Extract the (x, y) coordinate from the center of the cell holding the provided text.  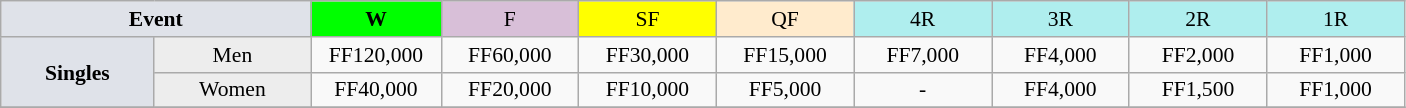
2R (1198, 19)
FF40,000 (376, 90)
QF (785, 19)
Event (156, 19)
F (510, 19)
FF60,000 (510, 55)
FF30,000 (648, 55)
FF120,000 (376, 55)
FF20,000 (510, 90)
SF (648, 19)
FF5,000 (785, 90)
- (923, 90)
FF10,000 (648, 90)
FF7,000 (923, 55)
Singles (78, 72)
1R (1336, 19)
FF15,000 (785, 55)
4R (923, 19)
W (376, 19)
FF2,000 (1198, 55)
3R (1061, 19)
Women (232, 90)
FF1,500 (1198, 90)
Men (232, 55)
